Provide the (x, y) coordinate of the cell's center where the given text is located.  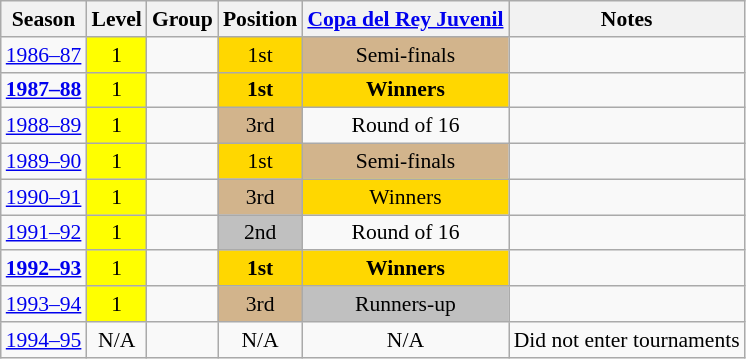
1991–92 (44, 233)
2nd (260, 233)
Did not enter tournaments (627, 340)
1988–89 (44, 126)
Runners-up (405, 304)
1990–91 (44, 197)
1986–87 (44, 55)
Season (44, 19)
Position (260, 19)
Copa del Rey Juvenil (405, 19)
1987–88 (44, 90)
Level (116, 19)
1994–95 (44, 340)
1993–94 (44, 304)
Notes (627, 19)
Group (182, 19)
1989–90 (44, 162)
1992–93 (44, 269)
